Detect which cell encompasses the target text, then output its [x, y] center coordinate. 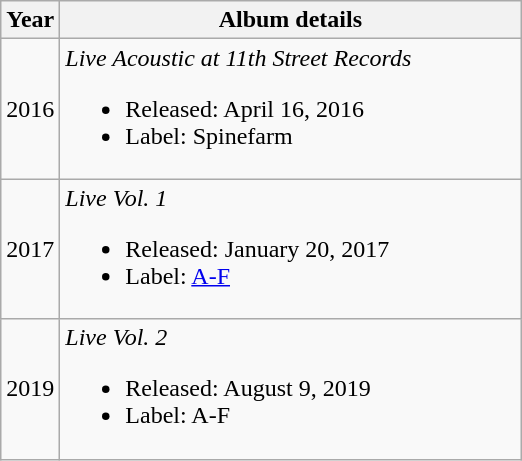
Live Vol. 1Released: January 20, 2017Label: A-F [290, 249]
2016 [30, 109]
Live Acoustic at 11th Street RecordsReleased: April 16, 2016Label: Spinefarm [290, 109]
2017 [30, 249]
Album details [290, 20]
Year [30, 20]
2019 [30, 389]
Live Vol. 2Released: August 9, 2019Label: A-F [290, 389]
